Pinpoint the cell where the given text exists, returning its (x, y) midpoint coordinate. 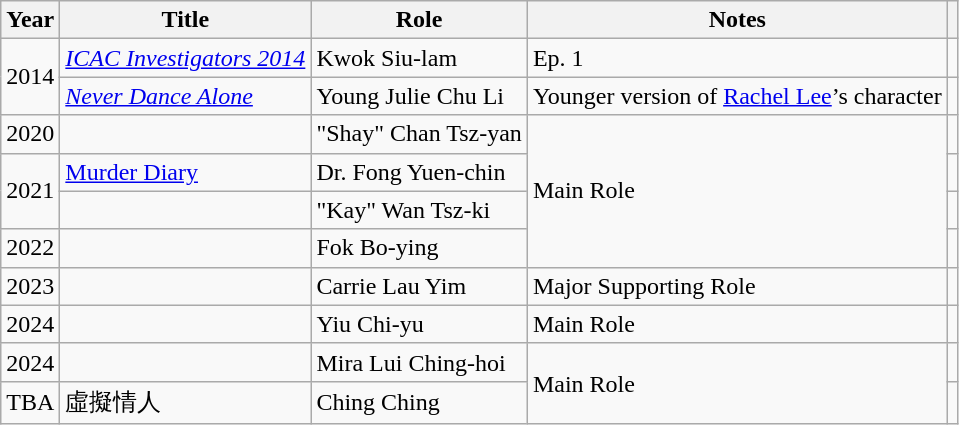
Carrie Lau Yim (420, 286)
Dr. Fong Yuen-chin (420, 172)
Role (420, 20)
Kwok Siu-lam (420, 58)
ICAC Investigators 2014 (186, 58)
TBA (30, 402)
2020 (30, 134)
2014 (30, 77)
2023 (30, 286)
Title (186, 20)
Ching Ching (420, 402)
Year (30, 20)
Never Dance Alone (186, 96)
Major Supporting Role (737, 286)
"Shay" Chan Tsz-yan (420, 134)
Young Julie Chu Li (420, 96)
2022 (30, 248)
Yiu Chi-yu (420, 324)
Younger version of Rachel Lee’s character (737, 96)
Fok Bo-ying (420, 248)
虛擬情人 (186, 402)
Mira Lui Ching-hoi (420, 362)
Ep. 1 (737, 58)
2021 (30, 191)
"Kay" Wan Tsz-ki (420, 210)
Murder Diary (186, 172)
Notes (737, 20)
